Capture the cell that displays the provided text and extract its (X, Y) central coordinate. 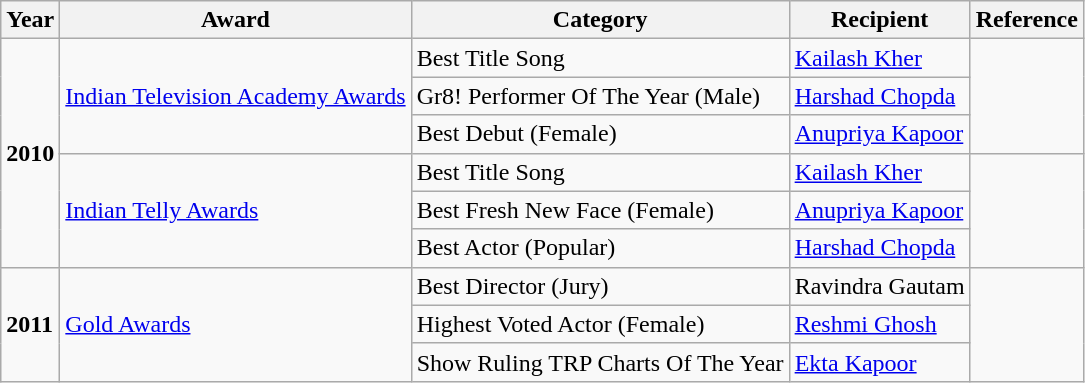
Gold Awards (236, 324)
Award (236, 20)
Highest Voted Actor (Female) (600, 324)
2010 (30, 153)
Ekta Kapoor (880, 362)
Gr8! Performer Of The Year (Male) (600, 96)
Indian Television Academy Awards (236, 96)
Reshmi Ghosh (880, 324)
Best Actor (Popular) (600, 248)
Best Fresh New Face (Female) (600, 210)
Indian Telly Awards (236, 210)
Best Debut (Female) (600, 134)
2011 (30, 324)
Year (30, 20)
Category (600, 20)
Recipient (880, 20)
Reference (1026, 20)
Best Director (Jury) (600, 286)
Show Ruling TRP Charts Of The Year (600, 362)
Ravindra Gautam (880, 286)
